Extract the (X, Y) coordinate from the center of the cell holding the provided text.  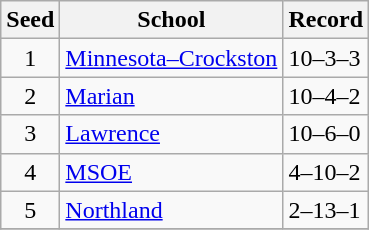
10–4–2 (326, 96)
School (172, 20)
4 (30, 172)
10–3–3 (326, 58)
2–13–1 (326, 210)
Record (326, 20)
10–6–0 (326, 134)
MSOE (172, 172)
2 (30, 96)
1 (30, 58)
3 (30, 134)
Northland (172, 210)
Minnesota–Crockston (172, 58)
Lawrence (172, 134)
Seed (30, 20)
Marian (172, 96)
4–10–2 (326, 172)
5 (30, 210)
